Output the (x, y) coordinate of the center of the cell containing the given text.  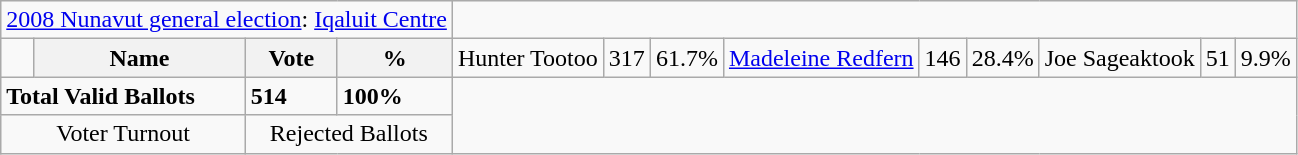
Joe Sageaktook (1120, 58)
514 (291, 96)
Vote (291, 58)
100% (394, 96)
Voter Turnout (124, 134)
9.9% (1266, 58)
Rejected Ballots (348, 134)
Hunter Tootoo (528, 58)
Madeleine Redfern (821, 58)
Name (140, 58)
146 (942, 58)
Total Valid Ballots (124, 96)
28.4% (1002, 58)
61.7% (686, 58)
317 (626, 58)
2008 Nunavut general election: Iqaluit Centre (227, 20)
% (394, 58)
51 (1218, 58)
